Capture the cell that displays the provided text and extract its (x, y) central coordinate. 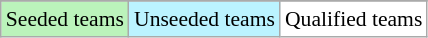
Qualified teams (354, 19)
Unseeded teams (204, 19)
Seeded teams (65, 19)
